Return [X, Y] of the center of cell containing provided text 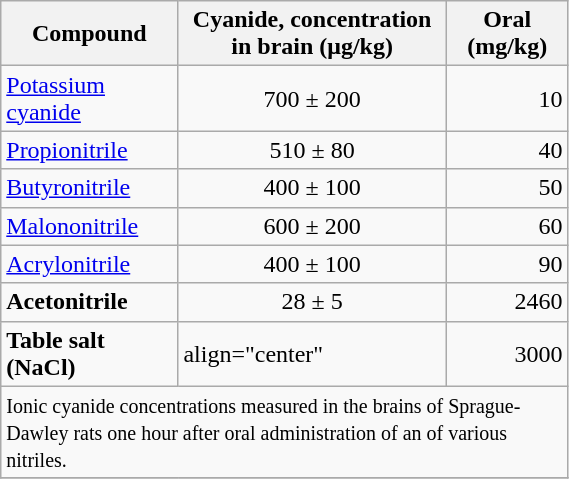
600 ± 200 [312, 226]
Compound [90, 34]
Propionitrile [90, 150]
Oral (mg/kg) [507, 34]
510 ± 80 [312, 150]
60 [507, 226]
90 [507, 264]
Table salt (NaCl) [90, 354]
Butyronitrile [90, 188]
3000 [507, 354]
Potassium cyanide [90, 98]
Malononitrile [90, 226]
Acetonitrile [90, 302]
10 [507, 98]
align="center" [312, 354]
Acrylonitrile [90, 264]
2460 [507, 302]
700 ± 200 [312, 98]
40 [507, 150]
50 [507, 188]
28 ± 5 [312, 302]
Ionic cyanide concentrations measured in the brains of Sprague-Dawley rats one hour after oral administration of an of various nitriles. [284, 432]
Cyanide, concentration in brain (μg/kg) [312, 34]
